Output the (X, Y) coordinate of the center of the cell containing the given text.  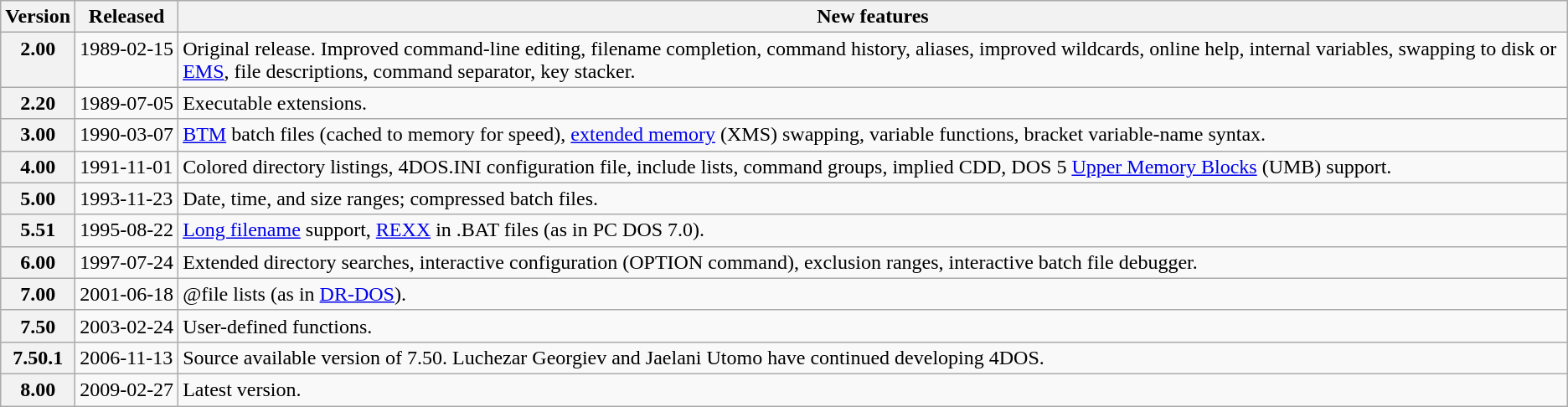
2009-02-27 (127, 389)
2.20 (39, 103)
New features (873, 17)
Version (39, 17)
1997-07-24 (127, 262)
1989-07-05 (127, 103)
1991-11-01 (127, 167)
Source available version of 7.50. Luchezar Georgiev and Jaelani Utomo have continued developing 4DOS. (873, 358)
1995-08-22 (127, 230)
Date, time, and size ranges; compressed batch files. (873, 198)
5.51 (39, 230)
5.00 (39, 198)
Latest version. (873, 389)
8.00 (39, 389)
3.00 (39, 135)
2.00 (39, 60)
Extended directory searches, interactive configuration (OPTION command), exclusion ranges, interactive batch file debugger. (873, 262)
2001-06-18 (127, 294)
2003-02-24 (127, 326)
Released (127, 17)
6.00 (39, 262)
User-defined functions. (873, 326)
Long filename support, REXX in .BAT files (as in PC DOS 7.0). (873, 230)
BTM batch files (cached to memory for speed), extended memory (XMS) swapping, variable functions, bracket variable-name syntax. (873, 135)
4.00 (39, 167)
1993-11-23 (127, 198)
7.50 (39, 326)
1990-03-07 (127, 135)
2006-11-13 (127, 358)
7.50.1 (39, 358)
Colored directory listings, 4DOS.INI configuration file, include lists, command groups, implied CDD, DOS 5 Upper Memory Blocks (UMB) support. (873, 167)
@file lists (as in DR-DOS). (873, 294)
1989-02-15 (127, 60)
7.00 (39, 294)
Executable extensions. (873, 103)
